From the cell containing the given text, extract its center point as [X, Y] coordinate. 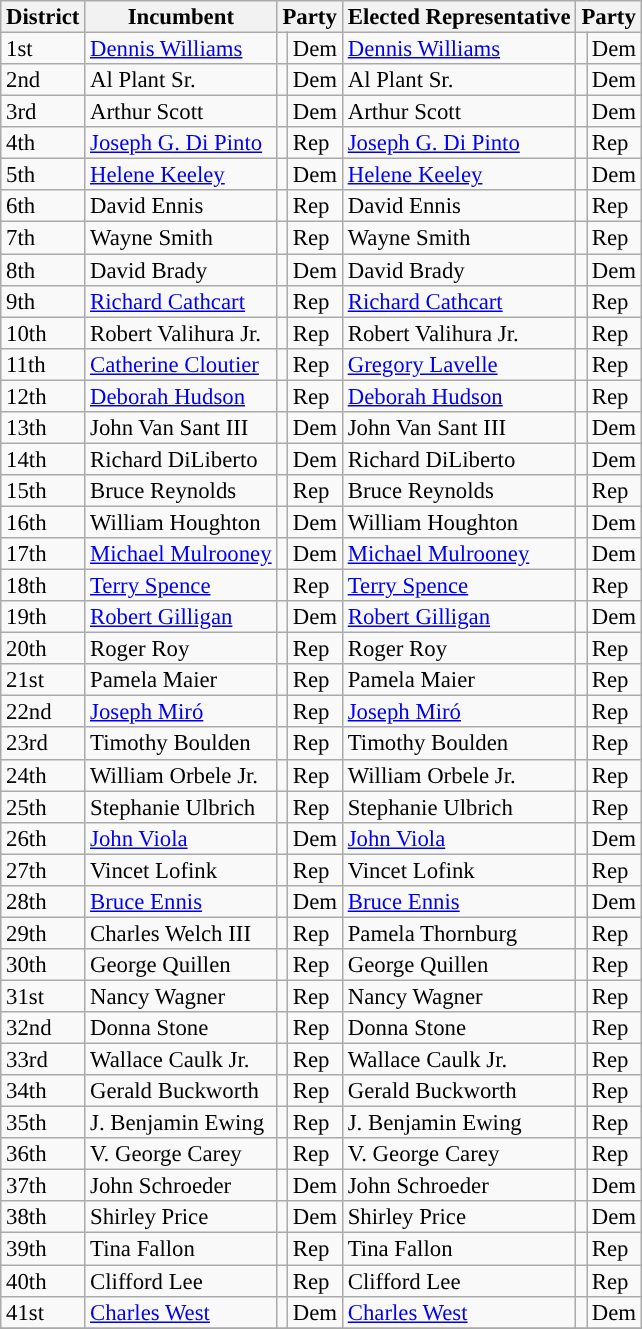
28th [43, 902]
9th [43, 301]
18th [43, 586]
38th [43, 1218]
8th [43, 270]
22nd [43, 712]
1st [43, 49]
20th [43, 649]
13th [43, 428]
35th [43, 1123]
36th [43, 1154]
41st [43, 1312]
Charles Welch III [181, 933]
21st [43, 680]
37th [43, 1186]
23rd [43, 744]
15th [43, 491]
33rd [43, 1060]
25th [43, 807]
40th [43, 1281]
17th [43, 554]
16th [43, 522]
27th [43, 870]
5th [43, 175]
3rd [43, 112]
Incumbent [181, 17]
7th [43, 238]
11th [43, 364]
30th [43, 965]
Gregory Lavelle [459, 364]
2nd [43, 80]
39th [43, 1249]
14th [43, 459]
12th [43, 396]
District [43, 17]
24th [43, 775]
10th [43, 333]
26th [43, 838]
Elected Representative [459, 17]
31st [43, 996]
19th [43, 617]
29th [43, 933]
Pamela Thornburg [459, 933]
Catherine Cloutier [181, 364]
32nd [43, 1028]
4th [43, 143]
34th [43, 1091]
6th [43, 206]
